Scan for the cell matching the given text and deliver its (x, y) coordinate at center. 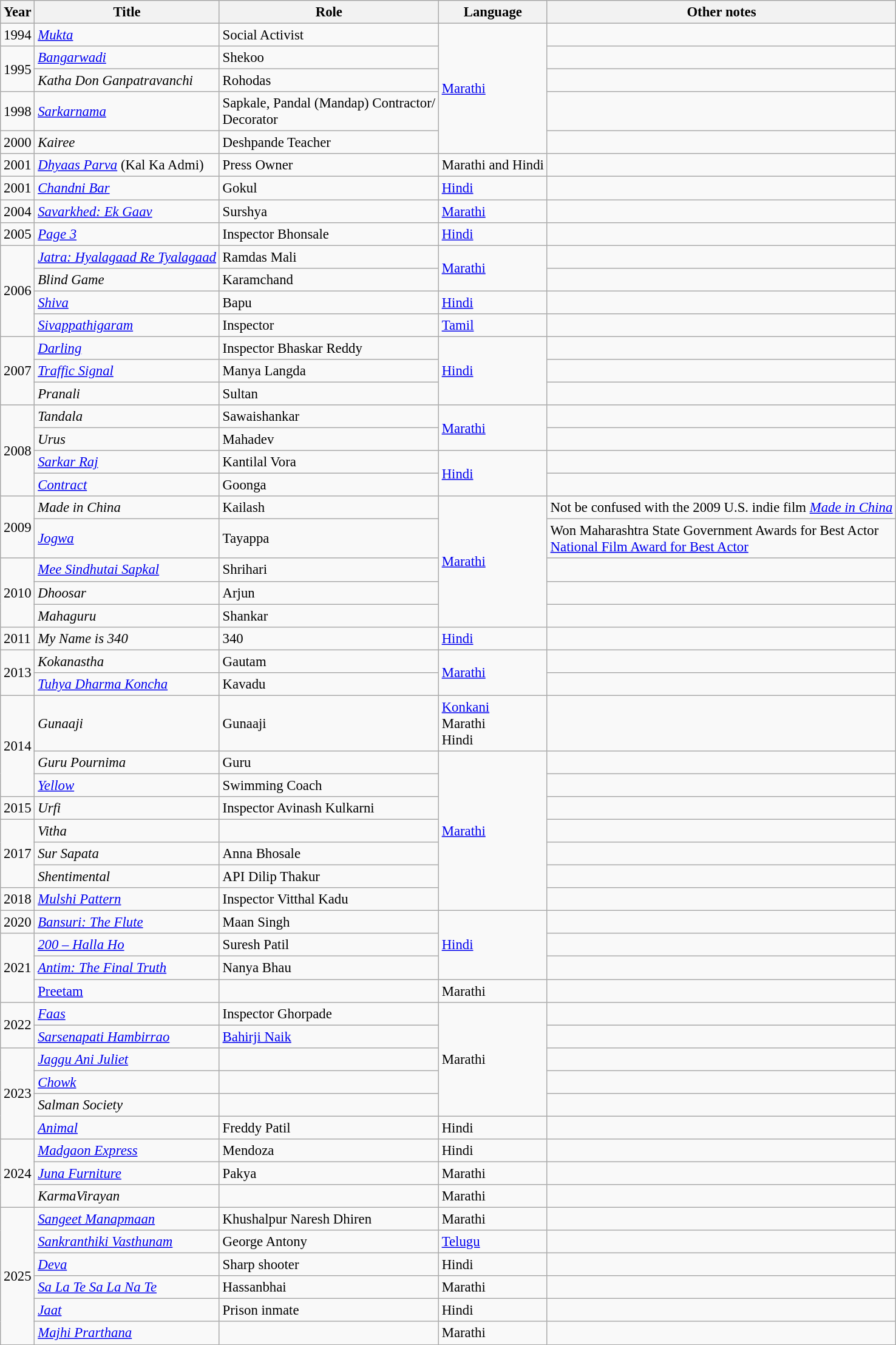
Not be confused with the 2009 U.S. indie film Made in China (721, 508)
2025 (18, 1276)
Tuhya Dharma Koncha (127, 684)
Sivappathigaram (127, 325)
Won Maharashtra State Government Awards for Best Actor National Film Award for Best Actor (721, 539)
340 (329, 638)
Guru (329, 763)
Title (127, 12)
Mee Sindhutai Sapkal (127, 570)
Jaat (127, 1310)
Prison inmate (329, 1310)
Bangarwadi (127, 58)
Pranali (127, 393)
Year (18, 12)
Rohodas (329, 81)
Hassanbhai (329, 1287)
2024 (18, 1173)
Arjun (329, 593)
Yellow (127, 785)
Inspector Vitthal Kadu (329, 899)
Darling (127, 348)
Sangeet Manapmaan (127, 1219)
Mahadev (329, 440)
Faas (127, 1013)
2013 (18, 673)
Contract (127, 485)
Dhyaas Parva (Kal Ka Admi) (127, 166)
My Name is 340 (127, 638)
Vitha (127, 831)
Tayappa (329, 539)
Telugu (493, 1242)
2021 (18, 968)
Jogwa (127, 539)
2000 (18, 143)
Chandni Bar (127, 188)
Language (493, 12)
Shrihari (329, 570)
Sawaishankar (329, 417)
Mukta (127, 35)
Katha Don Ganpatravanchi (127, 81)
1998 (18, 112)
Ramdas Mali (329, 257)
1994 (18, 35)
Sarkar Raj (127, 462)
Shankar (329, 616)
2015 (18, 808)
Gautam (329, 661)
Urus (127, 440)
Pakya (329, 1173)
Jatra: Hyalagaad Re Tyalagaad (127, 257)
Bahirji Naik (329, 1037)
Kairee (127, 143)
Shiva (127, 302)
Bansuri: The Flute (127, 922)
Other notes (721, 12)
Press Owner (329, 166)
Anna Bhosale (329, 854)
Majhi Prarthana (127, 1333)
Animal (127, 1128)
API Dilip Thakur (329, 877)
200 – Halla Ho (127, 945)
Manya Langda (329, 371)
Traffic Signal (127, 371)
Mendoza (329, 1151)
Surshya (329, 211)
KonkaniMarathi Hindi (493, 723)
Inspector (329, 325)
Madgaon Express (127, 1151)
Inspector Avinash Kulkarni (329, 808)
Kavadu (329, 684)
Sa La Te Sa La Na Te (127, 1287)
KarmaVirayan (127, 1196)
Chowk (127, 1082)
Nanya Bhau (329, 968)
Kantilal Vora (329, 462)
Deshpande Teacher (329, 143)
2011 (18, 638)
Bapu (329, 302)
2020 (18, 922)
Preetam (127, 991)
Inspector Bhaskar Reddy (329, 348)
Goonga (329, 485)
Sapkale, Pandal (Mandap) Contractor/Decorator (329, 112)
Inspector Bhonsale (329, 234)
Mahaguru (127, 616)
2022 (18, 1025)
2007 (18, 370)
Inspector Ghorpade (329, 1013)
Page 3 (127, 234)
2009 (18, 527)
Tamil (493, 325)
2004 (18, 211)
Antim: The Final Truth (127, 968)
2005 (18, 234)
Blind Game (127, 279)
Jaggu Ani Juliet (127, 1059)
Kailash (329, 508)
2010 (18, 593)
Sankranthiki Vasthunam (127, 1242)
George Antony (329, 1242)
Gokul (329, 188)
Mulshi Pattern (127, 899)
Made in China (127, 508)
Guru Pournima (127, 763)
Freddy Patil (329, 1128)
Kokanastha (127, 661)
Shekoo (329, 58)
Juna Furniture (127, 1173)
Salman Society (127, 1105)
Shentimental (127, 877)
Savarkhed: Ek Gaav (127, 211)
Sur Sapata (127, 854)
Karamchand (329, 279)
Suresh Patil (329, 945)
Maan Singh (329, 922)
Social Activist (329, 35)
Tandala (127, 417)
2006 (18, 291)
Urfi (127, 808)
Role (329, 12)
2023 (18, 1093)
Deva (127, 1265)
2014 (18, 746)
Khushalpur Naresh Dhiren (329, 1219)
2008 (18, 451)
Swimming Coach (329, 785)
Sultan (329, 393)
2018 (18, 899)
Dhoosar (127, 593)
Sarsenapati Hambirrao (127, 1037)
2017 (18, 854)
Sarkarnama (127, 112)
Sharp shooter (329, 1265)
1995 (18, 69)
Marathi and Hindi (493, 166)
